From the cell containing the given text, extract its center point as (X, Y) coordinate. 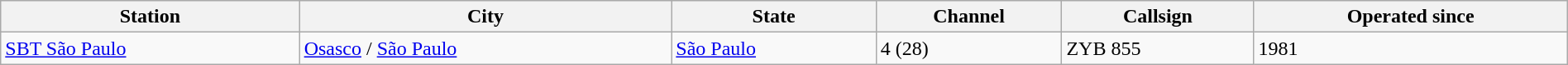
ZYB 855 (1158, 48)
Station (151, 17)
1981 (1411, 48)
City (485, 17)
São Paulo (774, 48)
State (774, 17)
4 (28) (969, 48)
Channel (969, 17)
Osasco / São Paulo (485, 48)
Operated since (1411, 17)
SBT São Paulo (151, 48)
Callsign (1158, 17)
